Scan for the cell matching the given text and deliver its [x, y] coordinate at center. 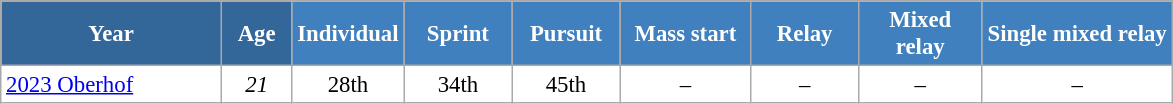
Sprint [458, 34]
Mass start [686, 34]
45th [566, 85]
Age [256, 34]
Year [112, 34]
34th [458, 85]
Single mixed relay [1078, 34]
Mixed relay [920, 34]
Pursuit [566, 34]
28th [348, 85]
2023 Oberhof [112, 85]
21 [256, 85]
Individual [348, 34]
Relay [805, 34]
